Pinpoint the cell where the given text exists, returning its (X, Y) midpoint coordinate. 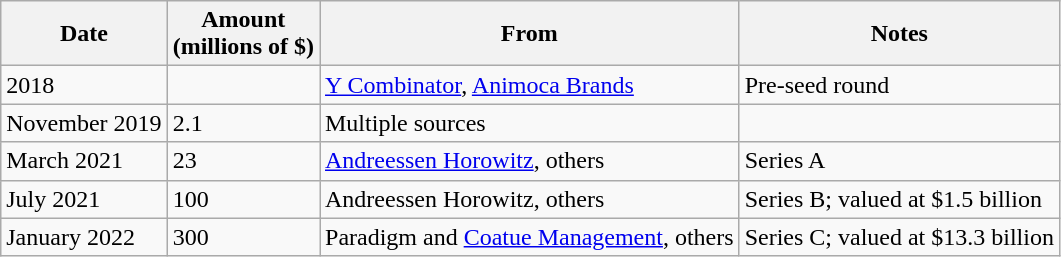
Notes (899, 34)
July 2021 (84, 199)
March 2021 (84, 161)
Multiple sources (530, 123)
300 (243, 237)
January 2022 (84, 237)
From (530, 34)
2.1 (243, 123)
Series C; valued at $13.3 billion (899, 237)
November 2019 (84, 123)
Paradigm and Coatue Management, others (530, 237)
100 (243, 199)
Series B; valued at $1.5 billion (899, 199)
2018 (84, 85)
Pre-seed round (899, 85)
23 (243, 161)
Date (84, 34)
Y Combinator, Animoca Brands (530, 85)
Amount(millions of $) (243, 34)
Series A (899, 161)
